Pinpoint the cell where the given text exists, returning its (x, y) midpoint coordinate. 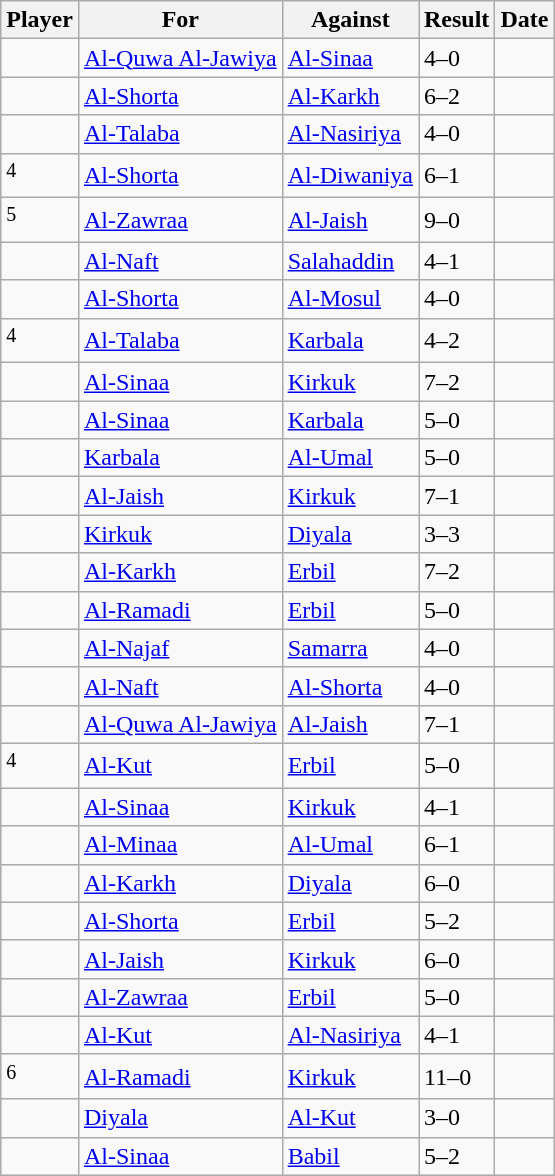
6 (40, 1076)
Al-Minaa (180, 845)
11–0 (456, 1076)
5 (40, 220)
Al-Najaf (180, 648)
Babil (350, 1156)
Result (456, 20)
Salahaddin (350, 261)
4–2 (456, 340)
6–2 (456, 96)
3–0 (456, 1118)
Al-Diwaniya (350, 176)
Samarra (350, 648)
9–0 (456, 220)
For (180, 20)
Player (40, 20)
3–3 (456, 534)
Date (524, 20)
Against (350, 20)
Al-Mosul (350, 299)
